Return the [x, y] coordinate for the center point of the cell that contains the specified text.  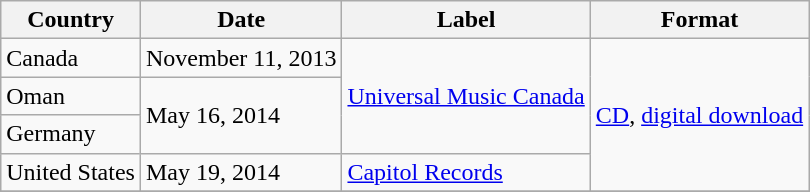
Country [71, 20]
November 11, 2013 [240, 58]
Date [240, 20]
Oman [71, 96]
Capitol Records [466, 172]
CD, digital download [699, 115]
May 16, 2014 [240, 115]
Format [699, 20]
Canada [71, 58]
Universal Music Canada [466, 96]
Label [466, 20]
May 19, 2014 [240, 172]
Germany [71, 134]
United States [71, 172]
